Detect which cell encompasses the target text, then output its [x, y] center coordinate. 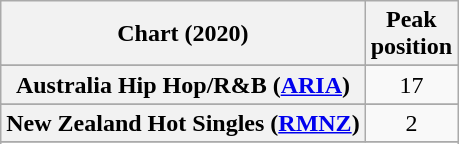
17 [411, 85]
Peak position [411, 34]
Chart (2020) [183, 34]
2 [411, 123]
Australia Hip Hop/R&B (ARIA) [183, 85]
New Zealand Hot Singles (RMNZ) [183, 123]
